Locate the cell with the specified text and output its [x, y] center coordinate. 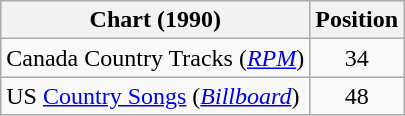
Position [357, 20]
Canada Country Tracks (RPM) [156, 58]
48 [357, 96]
Chart (1990) [156, 20]
US Country Songs (Billboard) [156, 96]
34 [357, 58]
